Detect which cell encompasses the target text, then output its [X, Y] center coordinate. 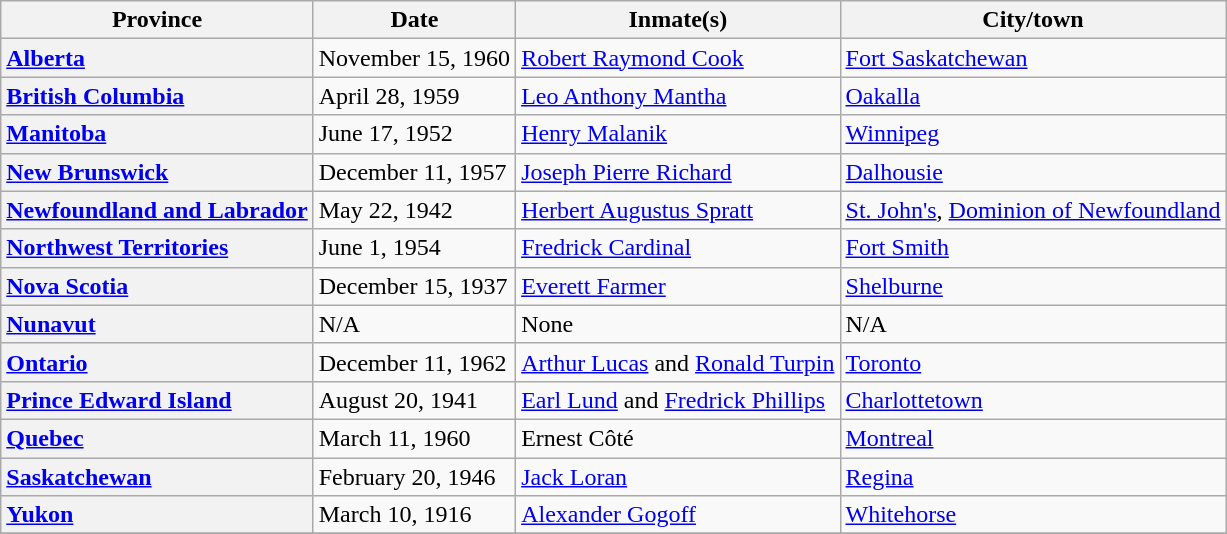
November 15, 1960 [414, 58]
None [678, 324]
Manitoba [157, 134]
June 1, 1954 [414, 248]
Saskatchewan [157, 477]
February 20, 1946 [414, 477]
Quebec [157, 438]
December 15, 1937 [414, 286]
Henry Malanik [678, 134]
Fredrick Cardinal [678, 248]
Date [414, 20]
Earl Lund and Fredrick Phillips [678, 400]
Oakalla [1033, 96]
Yukon [157, 515]
New Brunswick [157, 172]
December 11, 1957 [414, 172]
December 11, 1962 [414, 362]
Alexander Gogoff [678, 515]
Fort Saskatchewan [1033, 58]
Ontario [157, 362]
Regina [1033, 477]
Ernest Côté [678, 438]
Nova Scotia [157, 286]
Arthur Lucas and Ronald Turpin [678, 362]
August 20, 1941 [414, 400]
Toronto [1033, 362]
Shelburne [1033, 286]
Inmate(s) [678, 20]
May 22, 1942 [414, 210]
Province [157, 20]
June 17, 1952 [414, 134]
Whitehorse [1033, 515]
Leo Anthony Mantha [678, 96]
British Columbia [157, 96]
April 28, 1959 [414, 96]
Fort Smith [1033, 248]
Robert Raymond Cook [678, 58]
Nunavut [157, 324]
Jack Loran [678, 477]
Charlottetown [1033, 400]
March 11, 1960 [414, 438]
Alberta [157, 58]
March 10, 1916 [414, 515]
Northwest Territories [157, 248]
Dalhousie [1033, 172]
Prince Edward Island [157, 400]
Joseph Pierre Richard [678, 172]
Winnipeg [1033, 134]
Herbert Augustus Spratt [678, 210]
Newfoundland and Labrador [157, 210]
City/town [1033, 20]
Everett Farmer [678, 286]
St. John's, Dominion of Newfoundland [1033, 210]
Montreal [1033, 438]
